Identify which cell holds the provided text, then report its (X, Y) central coordinate. 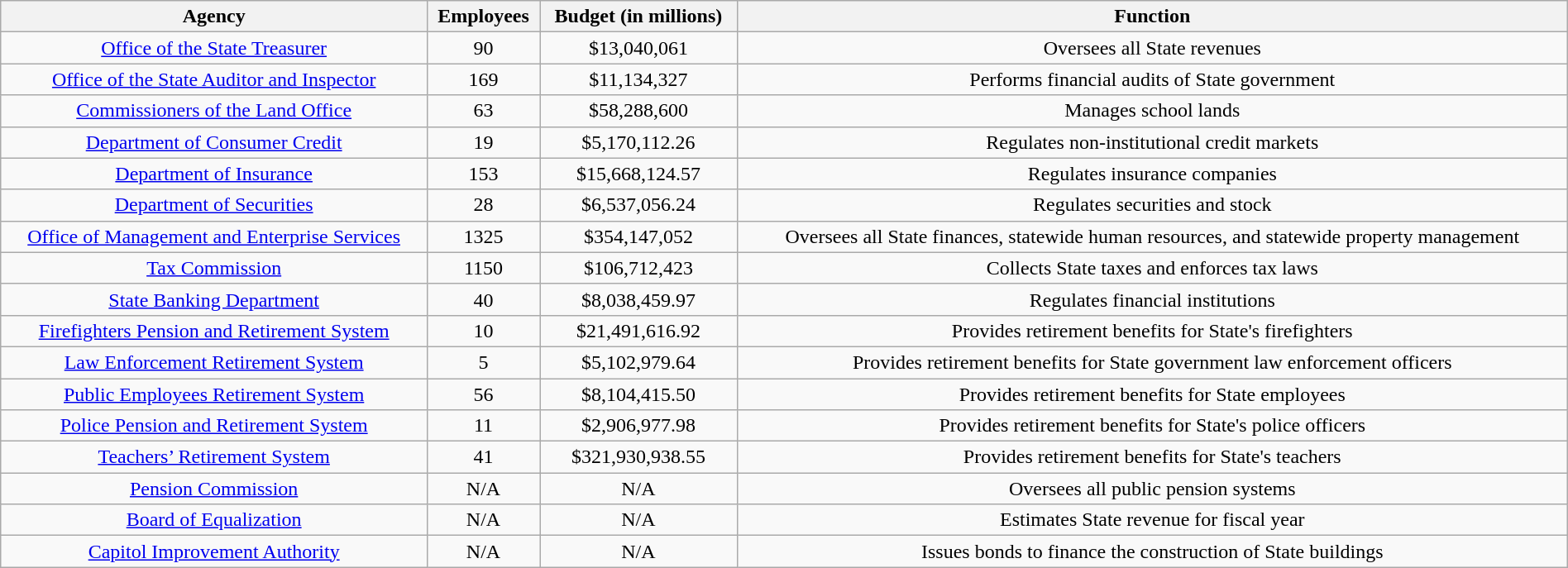
Teachers’ Retirement System (214, 457)
Law Enforcement Retirement System (214, 362)
Office of the State Treasurer (214, 48)
$15,668,124.57 (638, 174)
Regulates insurance companies (1152, 174)
$58,288,600 (638, 111)
$11,134,327 (638, 79)
Provides retirement benefits for State's police officers (1152, 426)
Regulates non-institutional credit markets (1152, 142)
Board of Equalization (214, 520)
56 (484, 394)
Estimates State revenue for fiscal year (1152, 520)
$13,040,061 (638, 48)
Provides retirement benefits for State government law enforcement officers (1152, 362)
1325 (484, 236)
Police Pension and Retirement System (214, 426)
Function (1152, 17)
$6,537,056.24 (638, 205)
Agency (214, 17)
Budget (in millions) (638, 17)
$106,712,423 (638, 268)
5 (484, 362)
State Banking Department (214, 299)
41 (484, 457)
Collects State taxes and enforces tax laws (1152, 268)
$8,038,459.97 (638, 299)
Office of Management and Enterprise Services (214, 236)
Oversees all State revenues (1152, 48)
Commissioners of the Land Office (214, 111)
28 (484, 205)
Office of the State Auditor and Inspector (214, 79)
Public Employees Retirement System (214, 394)
Employees (484, 17)
$354,147,052 (638, 236)
Department of Consumer Credit (214, 142)
$21,491,616.92 (638, 331)
Regulates financial institutions (1152, 299)
Department of Securities (214, 205)
Performs financial audits of State government (1152, 79)
11 (484, 426)
90 (484, 48)
169 (484, 79)
$5,102,979.64 (638, 362)
Pension Commission (214, 489)
1150 (484, 268)
$2,906,977.98 (638, 426)
Provides retirement benefits for State's firefighters (1152, 331)
Provides retirement benefits for State employees (1152, 394)
Department of Insurance (214, 174)
Tax Commission (214, 268)
Provides retirement benefits for State's teachers (1152, 457)
Oversees all public pension systems (1152, 489)
$321,930,938.55 (638, 457)
19 (484, 142)
Capitol Improvement Authority (214, 551)
63 (484, 111)
10 (484, 331)
Issues bonds to finance the construction of State buildings (1152, 551)
Manages school lands (1152, 111)
$8,104,415.50 (638, 394)
Firefighters Pension and Retirement System (214, 331)
Oversees all State finances, statewide human resources, and statewide property management (1152, 236)
40 (484, 299)
$5,170,112.26 (638, 142)
Regulates securities and stock (1152, 205)
153 (484, 174)
